Search for the cell housing the specified text and yield its [x, y] center coordinate. 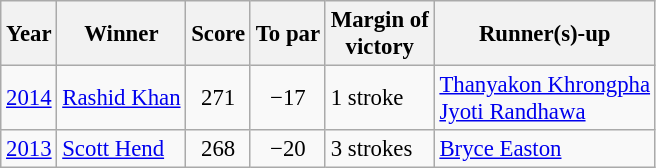
−20 [288, 149]
268 [218, 149]
271 [218, 98]
Margin ofvictory [380, 34]
Bryce Easton [544, 149]
1 stroke [380, 98]
2014 [29, 98]
Year [29, 34]
To par [288, 34]
Thanyakon Khrongpha Jyoti Randhawa [544, 98]
Score [218, 34]
Runner(s)-up [544, 34]
2013 [29, 149]
Winner [122, 34]
−17 [288, 98]
Scott Hend [122, 149]
3 strokes [380, 149]
Rashid Khan [122, 98]
